Detect which cell encompasses the target text, then output its [x, y] center coordinate. 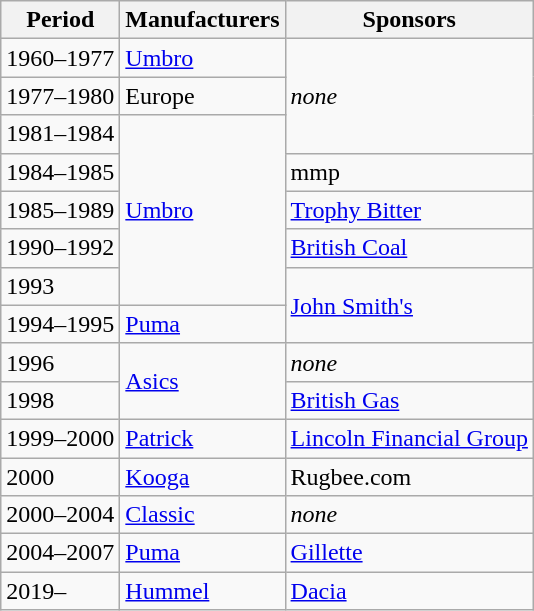
Europe [202, 96]
1985–1989 [60, 210]
Kooga [202, 477]
Patrick [202, 438]
2004–2007 [60, 553]
1996 [60, 362]
2000–2004 [60, 515]
1999–2000 [60, 438]
Classic [202, 515]
mmp [409, 172]
Hummel [202, 591]
1981–1984 [60, 134]
Asics [202, 381]
British Gas [409, 400]
Trophy Bitter [409, 210]
1977–1980 [60, 96]
1984–1985 [60, 172]
Gillette [409, 553]
1993 [60, 286]
1998 [60, 400]
Rugbee.com [409, 477]
Sponsors [409, 20]
2000 [60, 477]
1994–1995 [60, 324]
Dacia [409, 591]
Lincoln Financial Group [409, 438]
Manufacturers [202, 20]
Period [60, 20]
1960–1977 [60, 58]
John Smith's [409, 305]
British Coal [409, 248]
2019– [60, 591]
1990–1992 [60, 248]
